Find where the given text appears and provide that cell's center as [x, y] coordinate. 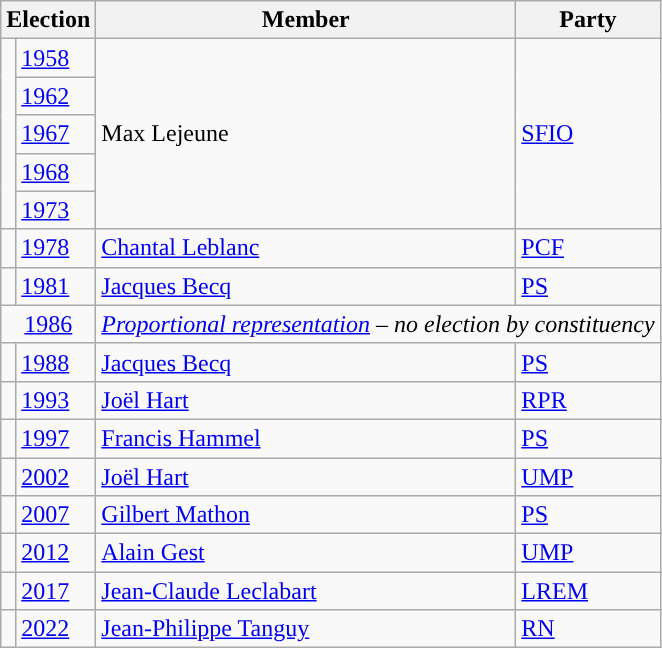
1993 [56, 400]
1973 [56, 210]
1981 [56, 286]
1958 [56, 58]
2017 [56, 591]
Chantal Leblanc [306, 248]
1978 [56, 248]
Jean-Claude Leclabart [306, 591]
Proportional representation – no election by constituency [378, 324]
1967 [56, 134]
2002 [56, 477]
1997 [56, 438]
Member [306, 20]
Gilbert Mathon [306, 515]
RN [588, 629]
Max Lejeune [306, 134]
2012 [56, 553]
LREM [588, 591]
1988 [56, 362]
1968 [56, 172]
Election [48, 20]
Party [588, 20]
2007 [56, 515]
PCF [588, 248]
Francis Hammel [306, 438]
2022 [56, 629]
1986 [48, 324]
SFIO [588, 134]
RPR [588, 400]
Jean-Philippe Tanguy [306, 629]
Alain Gest [306, 553]
1962 [56, 96]
